Determine the (X, Y) coordinate at the center of the cell enclosing the given text.  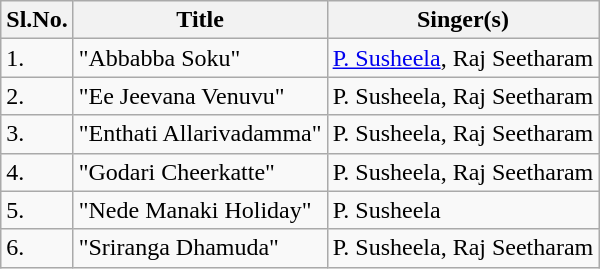
4. (37, 172)
"Abbabba Soku" (200, 58)
Title (200, 20)
"Sriranga Dhamuda" (200, 248)
Singer(s) (463, 20)
1. (37, 58)
"Enthati Allarivadamma" (200, 134)
5. (37, 210)
P. Susheela (463, 210)
Sl.No. (37, 20)
"Nede Manaki Holiday" (200, 210)
2. (37, 96)
6. (37, 248)
3. (37, 134)
"Ee Jeevana Venuvu" (200, 96)
"Godari Cheerkatte" (200, 172)
